From the cell containing the given text, extract its center point as [X, Y] coordinate. 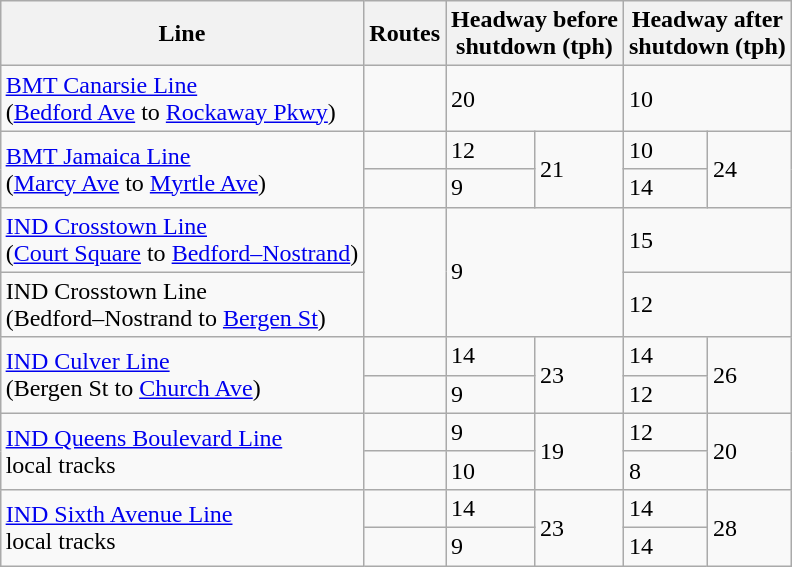
IND Crosstown Line(Court Square to Bedford–Nostrand) [182, 240]
28 [749, 527]
BMT Canarsie Line(Bedford Ave to Rockaway Pkwy) [182, 98]
21 [578, 169]
26 [749, 375]
15 [707, 240]
BMT Jamaica Line(Marcy Ave to Myrtle Ave) [182, 169]
IND Culver Line(Bergen St to Church Ave) [182, 375]
24 [749, 169]
8 [665, 470]
Routes [405, 34]
IND Sixth Avenue Linelocal tracks [182, 527]
Line [182, 34]
19 [578, 451]
Headway beforeshutdown (tph) [535, 34]
Headway aftershutdown (tph) [707, 34]
IND Crosstown Line(Bedford–Nostrand to Bergen St) [182, 304]
IND Queens Boulevard Linelocal tracks [182, 451]
